Determine the (x, y) coordinate at the center of the cell enclosing the given text.  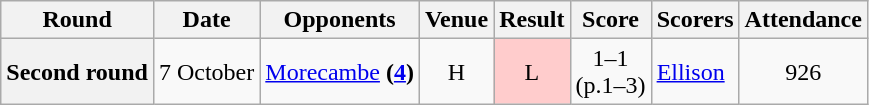
926 (803, 72)
Date (206, 20)
Morecambe (4) (340, 72)
Score (610, 20)
Ellison (695, 72)
Scorers (695, 20)
Venue (456, 20)
Attendance (803, 20)
H (456, 72)
Second round (78, 72)
Opponents (340, 20)
1–1(p.1–3) (610, 72)
L (532, 72)
Result (532, 20)
Round (78, 20)
7 October (206, 72)
